Pinpoint the cell where the given text exists, returning its [X, Y] midpoint coordinate. 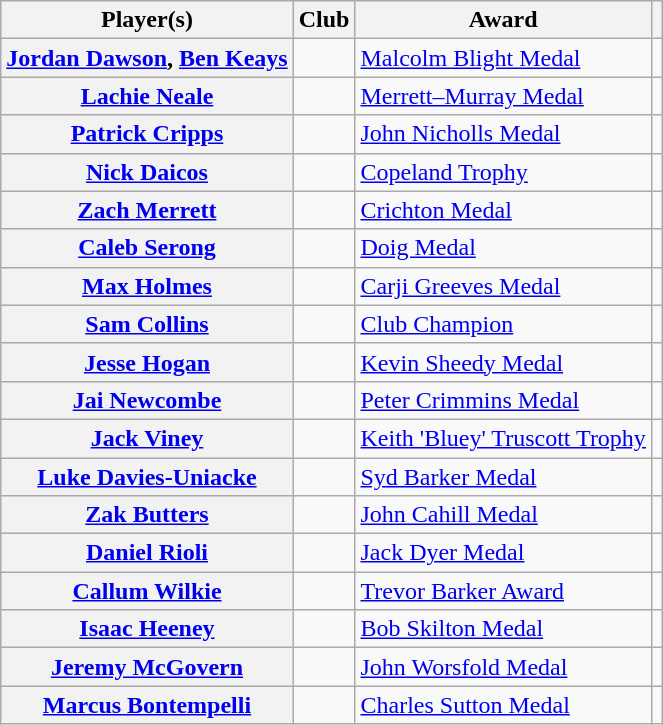
Zak Butters [147, 515]
Zach Merrett [147, 210]
Lachie Neale [147, 96]
Callum Wilkie [147, 591]
John Nicholls Medal [503, 134]
Jai Newcombe [147, 400]
Syd Barker Medal [503, 477]
Bob Skilton Medal [503, 629]
Crichton Medal [503, 210]
Player(s) [147, 20]
Club [324, 20]
Jesse Hogan [147, 362]
Kevin Sheedy Medal [503, 362]
Sam Collins [147, 324]
Jordan Dawson, Ben Keays [147, 58]
Patrick Cripps [147, 134]
Charles Sutton Medal [503, 705]
John Worsfold Medal [503, 667]
Keith 'Bluey' Truscott Trophy [503, 438]
Malcolm Blight Medal [503, 58]
Daniel Rioli [147, 553]
Max Holmes [147, 286]
Caleb Serong [147, 248]
Nick Daicos [147, 172]
Jack Viney [147, 438]
Club Champion [503, 324]
Doig Medal [503, 248]
John Cahill Medal [503, 515]
Carji Greeves Medal [503, 286]
Isaac Heeney [147, 629]
Jeremy McGovern [147, 667]
Peter Crimmins Medal [503, 400]
Merrett–Murray Medal [503, 96]
Award [503, 20]
Trevor Barker Award [503, 591]
Copeland Trophy [503, 172]
Luke Davies-Uniacke [147, 477]
Jack Dyer Medal [503, 553]
Marcus Bontempelli [147, 705]
